Find where the given text appears and provide that cell's center as (x, y) coordinate. 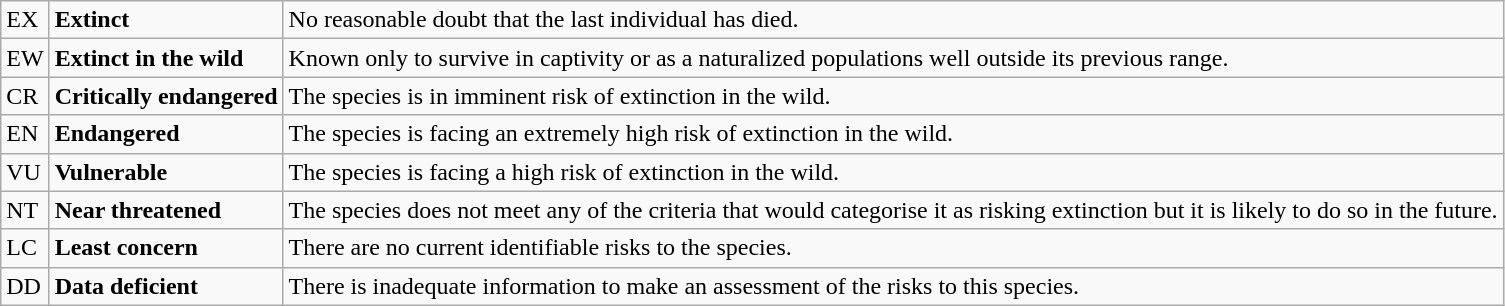
EN (25, 134)
EX (25, 20)
Data deficient (166, 286)
DD (25, 286)
Critically endangered (166, 96)
The species is in imminent risk of extinction in the wild. (893, 96)
Extinct (166, 20)
There are no current identifiable risks to the species. (893, 248)
The species does not meet any of the criteria that would categorise it as risking extinction but it is likely to do so in the future. (893, 210)
Endangered (166, 134)
There is inadequate information to make an assessment of the risks to this species. (893, 286)
VU (25, 172)
Known only to survive in captivity or as a naturalized populations well outside its previous range. (893, 58)
Near threatened (166, 210)
The species is facing a high risk of extinction in the wild. (893, 172)
Extinct in the wild (166, 58)
EW (25, 58)
Vulnerable (166, 172)
CR (25, 96)
No reasonable doubt that the last individual has died. (893, 20)
LC (25, 248)
The species is facing an extremely high risk of extinction in the wild. (893, 134)
NT (25, 210)
Least concern (166, 248)
